Scan for the cell matching the given text and deliver its (x, y) coordinate at center. 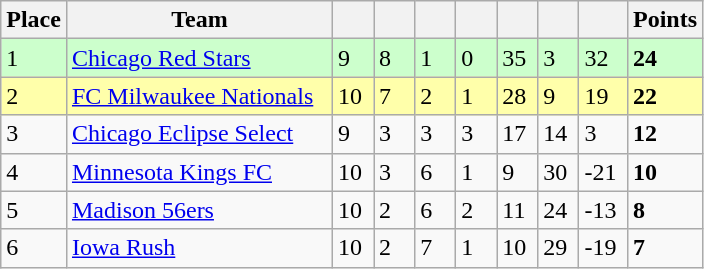
Place (34, 20)
Madison 56ers (199, 210)
-13 (604, 210)
Team (199, 20)
11 (518, 210)
28 (518, 96)
4 (34, 172)
Minnesota Kings FC (199, 172)
17 (518, 134)
29 (558, 248)
19 (604, 96)
Chicago Eclipse Select (199, 134)
Chicago Red Stars (199, 58)
35 (518, 58)
Points (664, 20)
0 (476, 58)
-21 (604, 172)
14 (558, 134)
22 (664, 96)
FC Milwaukee Nationals (199, 96)
-19 (604, 248)
12 (664, 134)
Iowa Rush (199, 248)
5 (34, 210)
30 (558, 172)
32 (604, 58)
